Locate the cell with the specified text and output its (X, Y) center coordinate. 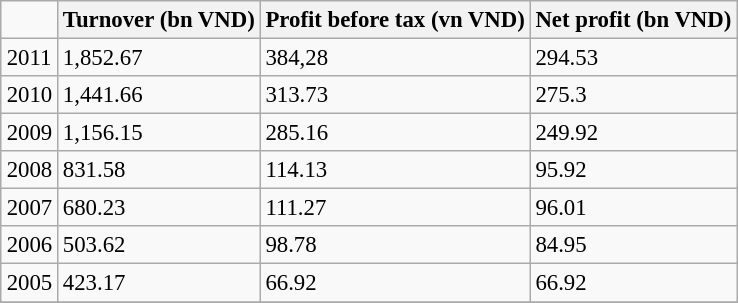
96.01 (634, 208)
2011 (29, 57)
2006 (29, 245)
423.17 (158, 283)
Net profit (bn VND) (634, 20)
1,852.67 (158, 57)
95.92 (634, 170)
313.73 (395, 95)
Turnover (bn VND) (158, 20)
Profit before tax (vn VND) (395, 20)
114.13 (395, 170)
680.23 (158, 208)
503.62 (158, 245)
2010 (29, 95)
285.16 (395, 133)
111.27 (395, 208)
275.3 (634, 95)
2008 (29, 170)
1,156.15 (158, 133)
2005 (29, 283)
294.53 (634, 57)
249.92 (634, 133)
831.58 (158, 170)
384,28 (395, 57)
98.78 (395, 245)
84.95 (634, 245)
2009 (29, 133)
1,441.66 (158, 95)
2007 (29, 208)
